Determine the (x, y) coordinate at the center of the cell enclosing the given text.  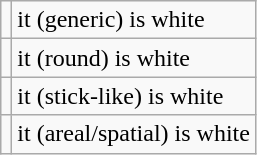
it (round) is white (134, 58)
it (generic) is white (134, 20)
it (areal/spatial) is white (134, 134)
it (stick-like) is white (134, 96)
